Output the [x, y] coordinate of the center of the cell containing the given text.  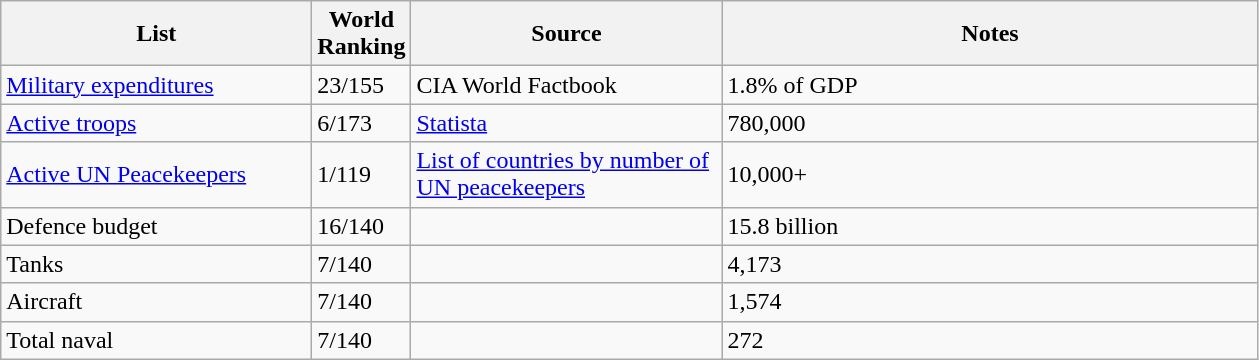
Notes [990, 34]
1/119 [362, 174]
Source [566, 34]
16/140 [362, 226]
Statista [566, 123]
Active troops [156, 123]
10,000+ [990, 174]
272 [990, 340]
World Ranking [362, 34]
23/155 [362, 85]
Total naval [156, 340]
List of countries by number of UN peacekeepers [566, 174]
Active UN Peacekeepers [156, 174]
15.8 billion [990, 226]
780,000 [990, 123]
Military expenditures [156, 85]
Aircraft [156, 302]
6/173 [362, 123]
4,173 [990, 264]
Defence budget [156, 226]
List [156, 34]
1,574 [990, 302]
1.8% of GDP [990, 85]
Tanks [156, 264]
CIA World Factbook [566, 85]
